Scan for the cell matching the given text and deliver its [x, y] coordinate at center. 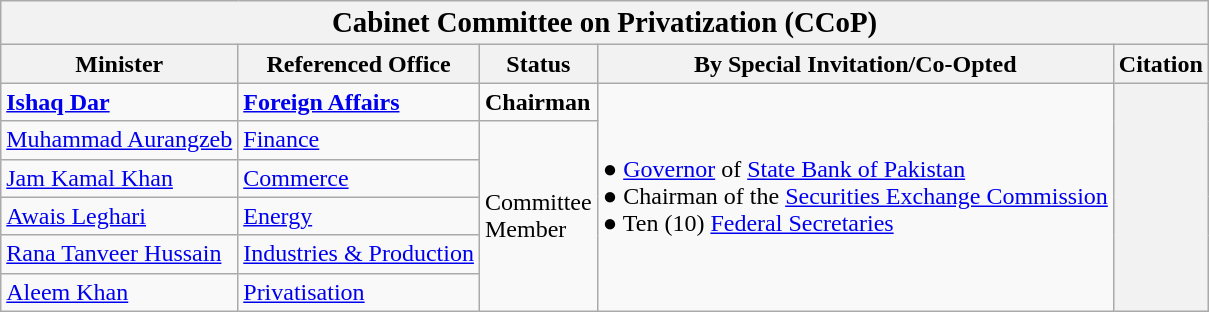
Foreign Affairs [359, 102]
Chairman [538, 102]
CommitteeMember [538, 216]
● Governor of State Bank of Pakistan● Chairman of the Securities Exchange Commission● Ten (10) Federal Secretaries [855, 197]
Energy [359, 216]
Ishaq Dar [120, 102]
Muhammad Aurangzeb [120, 140]
Minister [120, 64]
By Special Invitation/Co-Opted [855, 64]
Privatisation [359, 292]
Aleem Khan [120, 292]
Finance [359, 140]
Citation [1160, 64]
Commerce [359, 178]
Rana Tanveer Hussain [120, 254]
Referenced Office [359, 64]
Status [538, 64]
Jam Kamal Khan [120, 178]
Industries & Production [359, 254]
Cabinet Committee on Privatization (CCoP) [605, 23]
Awais Leghari [120, 216]
